Search for the cell housing the specified text and yield its [x, y] center coordinate. 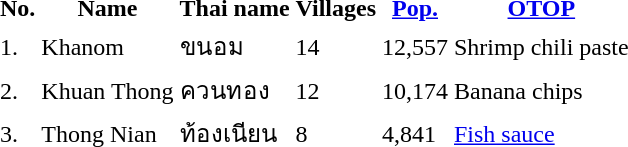
12,557 [416, 46]
10,174 [416, 90]
ขนอม [234, 46]
12 [336, 90]
Khanom [108, 46]
ควนทอง [234, 90]
14 [336, 46]
Khuan Thong [108, 90]
